From the cell containing the given text, extract its center point as (X, Y) coordinate. 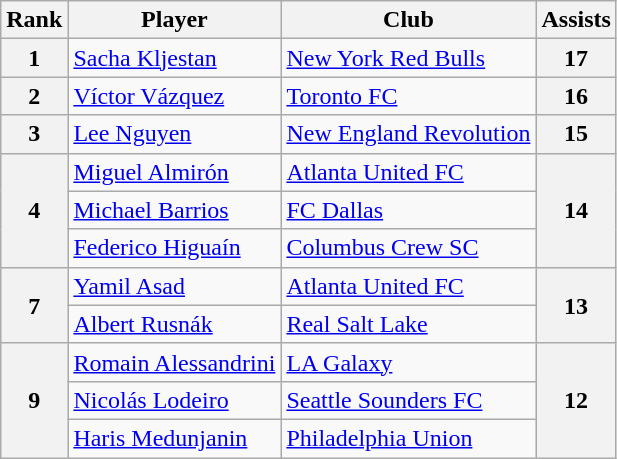
Toronto FC (408, 96)
15 (576, 134)
Rank (34, 20)
13 (576, 305)
Michael Barrios (174, 210)
3 (34, 134)
1 (34, 58)
Player (174, 20)
4 (34, 210)
Miguel Almirón (174, 172)
LA Galaxy (408, 362)
Columbus Crew SC (408, 248)
Albert Rusnák (174, 324)
Haris Medunjanin (174, 438)
New York Red Bulls (408, 58)
Real Salt Lake (408, 324)
Club (408, 20)
12 (576, 400)
14 (576, 210)
Víctor Vázquez (174, 96)
9 (34, 400)
FC Dallas (408, 210)
Assists (576, 20)
Sacha Kljestan (174, 58)
Romain Alessandrini (174, 362)
7 (34, 305)
Seattle Sounders FC (408, 400)
2 (34, 96)
16 (576, 96)
Federico Higuaín (174, 248)
Nicolás Lodeiro (174, 400)
New England Revolution (408, 134)
Philadelphia Union (408, 438)
Yamil Asad (174, 286)
17 (576, 58)
Lee Nguyen (174, 134)
